Provide the [x, y] coordinate of the cell's center where the given text is located.  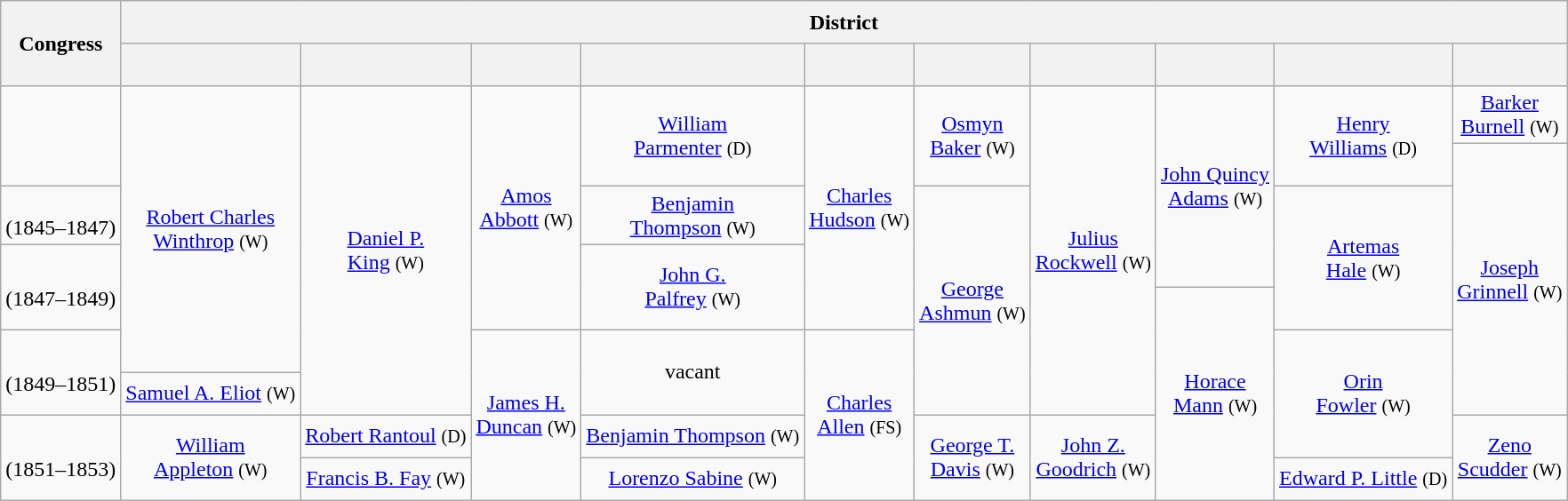
Francis B. Fay (W) [386, 479]
BarkerBurnell (W) [1509, 115]
(1847–1849) [60, 287]
BenjaminThompson (W) [693, 215]
John G.Palfrey (W) [693, 287]
District [844, 22]
(1845–1847) [60, 215]
WilliamAppleton (W) [211, 457]
ZenoScudder (W) [1509, 457]
HenryWilliams (D) [1364, 137]
CharlesAllen (FS) [860, 415]
Robert Rantoul (D) [386, 436]
John QuincyAdams (W) [1214, 187]
Daniel P.King (W) [386, 250]
GeorgeAshmun (W) [972, 300]
JuliusRockwell (W) [1093, 250]
ArtemasHale (W) [1364, 258]
Samuel A. Eliot (W) [211, 394]
John Z.Goodrich (W) [1093, 457]
Benjamin Thompson (W) [693, 436]
HoraceMann (W) [1214, 394]
(1851–1853) [60, 457]
Edward P. Little (D) [1364, 479]
Congress [60, 44]
George T.Davis (W) [972, 457]
OrinFowler (W) [1364, 394]
Robert CharlesWinthrop (W) [211, 229]
Lorenzo Sabine (W) [693, 479]
CharlesHudson (W) [860, 208]
WilliamParmenter (D) [693, 137]
JosephGrinnell (W) [1509, 279]
vacant [693, 372]
AmosAbbott (W) [526, 208]
James H.Duncan (W) [526, 415]
(1849–1851) [60, 372]
OsmynBaker (W) [972, 137]
